Return (x, y) of the center of cell containing provided text 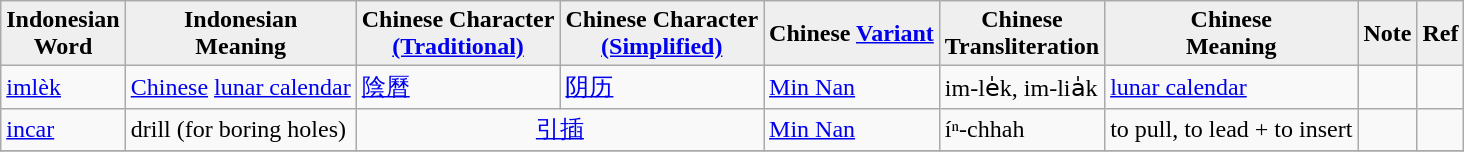
íⁿ-chhah (1022, 130)
阴历 (662, 88)
Chinese Character (Simplified) (662, 34)
Chinese Transliteration (1022, 34)
Ref (1440, 34)
引插 (560, 130)
Chinese Variant (852, 34)
Chinese lunar calendar (240, 88)
imlèk (63, 88)
Note (1388, 34)
to pull, to lead + to insert (1232, 130)
Indonesian Meaning (240, 34)
陰曆 (458, 88)
Indonesian Word (63, 34)
drill (for boring holes) (240, 130)
incar (63, 130)
Chinese Character (Traditional) (458, 34)
im-le̍k, im-lia̍k (1022, 88)
Chinese Meaning (1232, 34)
lunar calendar (1232, 88)
